For the text-containing cell, return its midpoint in (x, y) coordinate format. 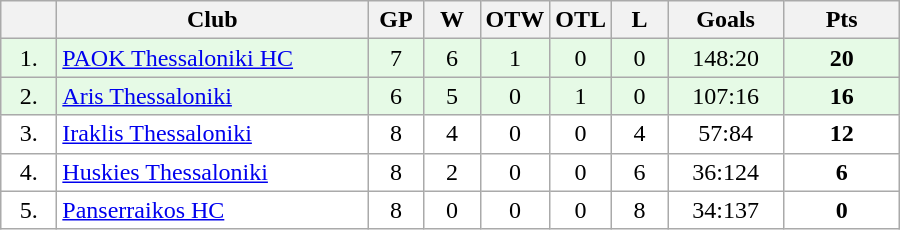
2. (29, 96)
Aris Thessaloniki (212, 96)
Huskies Thessaloniki (212, 172)
5. (29, 210)
Pts (842, 20)
148:20 (726, 58)
OTL (581, 20)
4. (29, 172)
57:84 (726, 134)
7 (396, 58)
3. (29, 134)
1. (29, 58)
L (640, 20)
Panserraikos HC (212, 210)
12 (842, 134)
5 (452, 96)
GP (396, 20)
Iraklis Thessaloniki (212, 134)
34:137 (726, 210)
2 (452, 172)
Club (212, 20)
107:16 (726, 96)
36:124 (726, 172)
16 (842, 96)
20 (842, 58)
PAOK Thessaloniki HC (212, 58)
W (452, 20)
OTW (515, 20)
Goals (726, 20)
